Locate the cell with the specified text and output its [x, y] center coordinate. 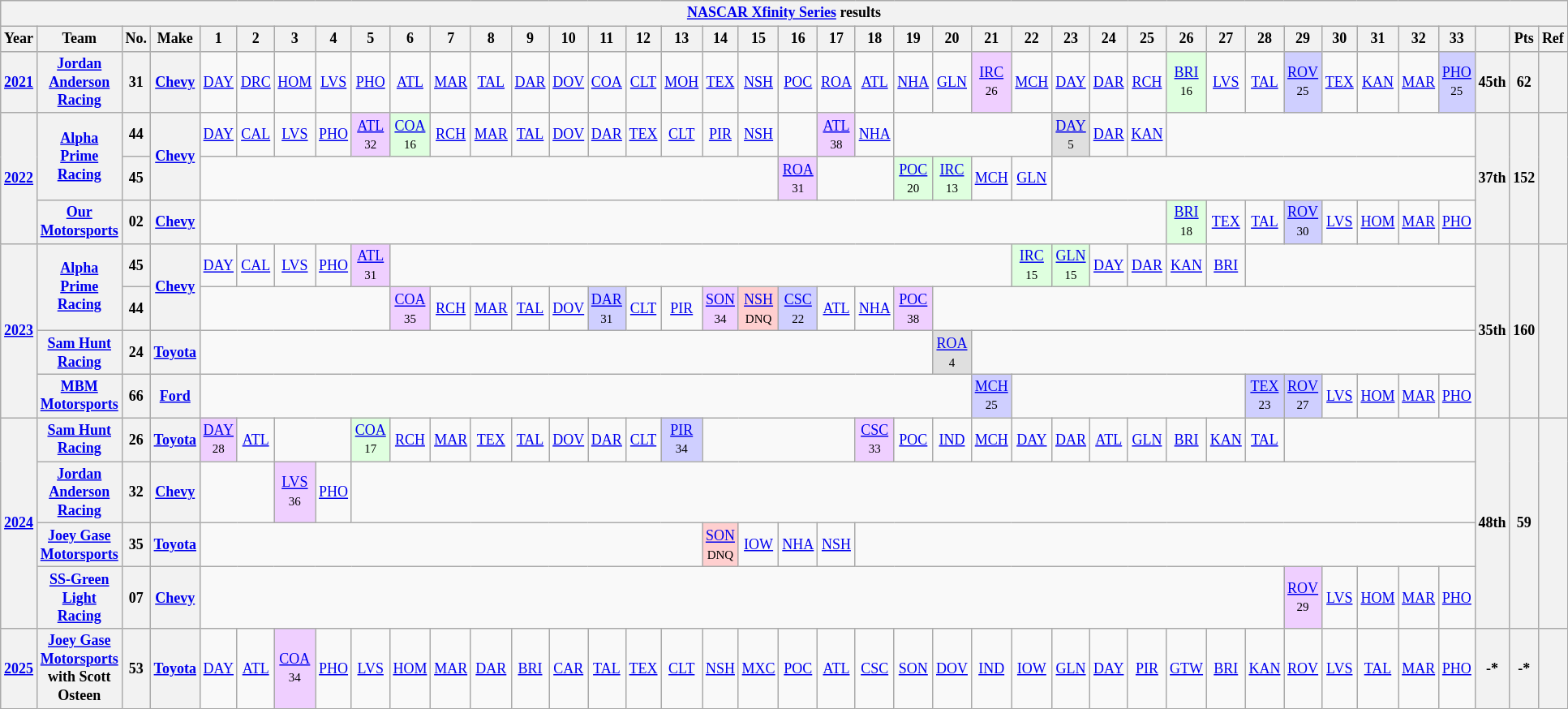
5 [370, 39]
GTW [1187, 668]
2 [256, 39]
CSC [874, 668]
GLN15 [1071, 265]
15 [758, 39]
11 [607, 39]
CSC33 [874, 440]
SON [913, 668]
Pts [1524, 39]
CAR [569, 668]
48th [1493, 523]
COA17 [370, 440]
13 [681, 39]
COA16 [410, 135]
53 [136, 668]
ROA [837, 82]
Our Motorsports [79, 222]
BRI18 [1187, 222]
ROA4 [952, 353]
07 [136, 597]
14 [720, 39]
2021 [19, 82]
8 [491, 39]
MXC [758, 668]
2024 [19, 523]
ATL32 [370, 135]
CSC22 [798, 309]
2022 [19, 178]
ATL38 [837, 135]
Joey Gase Motorsports with Scott Osteen [79, 668]
ROV27 [1303, 396]
ATL31 [370, 265]
29 [1303, 39]
62 [1524, 82]
22 [1032, 39]
02 [136, 222]
23 [1071, 39]
33 [1457, 39]
IRC15 [1032, 265]
7 [451, 39]
20 [952, 39]
TEX23 [1265, 396]
37th [1493, 178]
COA34 [295, 668]
16 [798, 39]
BRI16 [1187, 82]
SON34 [720, 309]
3 [295, 39]
MCH25 [991, 396]
MBM Motorsports [79, 396]
Make [175, 39]
LVS36 [295, 492]
Joey Gase Motorsports [79, 545]
Ford [175, 396]
2025 [19, 668]
30 [1339, 39]
10 [569, 39]
12 [643, 39]
2023 [19, 331]
COA [607, 82]
ROV30 [1303, 222]
PIR34 [681, 440]
1 [218, 39]
DAY5 [1071, 135]
17 [837, 39]
66 [136, 396]
DAY28 [218, 440]
NASCAR Xfinity Series results [784, 13]
6 [410, 39]
ROV29 [1303, 597]
ROV25 [1303, 82]
Ref [1553, 39]
COA35 [410, 309]
35 [136, 545]
MOH [681, 82]
19 [913, 39]
28 [1265, 39]
POC20 [913, 178]
SS-Green Light Racing [79, 597]
27 [1226, 39]
35th [1493, 331]
DRC [256, 82]
POC38 [913, 309]
NSHDNQ [758, 309]
SONDNQ [720, 545]
9 [531, 39]
25 [1147, 39]
IRC13 [952, 178]
ROA31 [798, 178]
59 [1524, 523]
IRC26 [991, 82]
18 [874, 39]
DAR31 [607, 309]
4 [334, 39]
45th [1493, 82]
ROV [1303, 668]
152 [1524, 178]
21 [991, 39]
Team [79, 39]
No. [136, 39]
PHO25 [1457, 82]
160 [1524, 331]
Year [19, 39]
